Return (X, Y) of the center of cell containing provided text 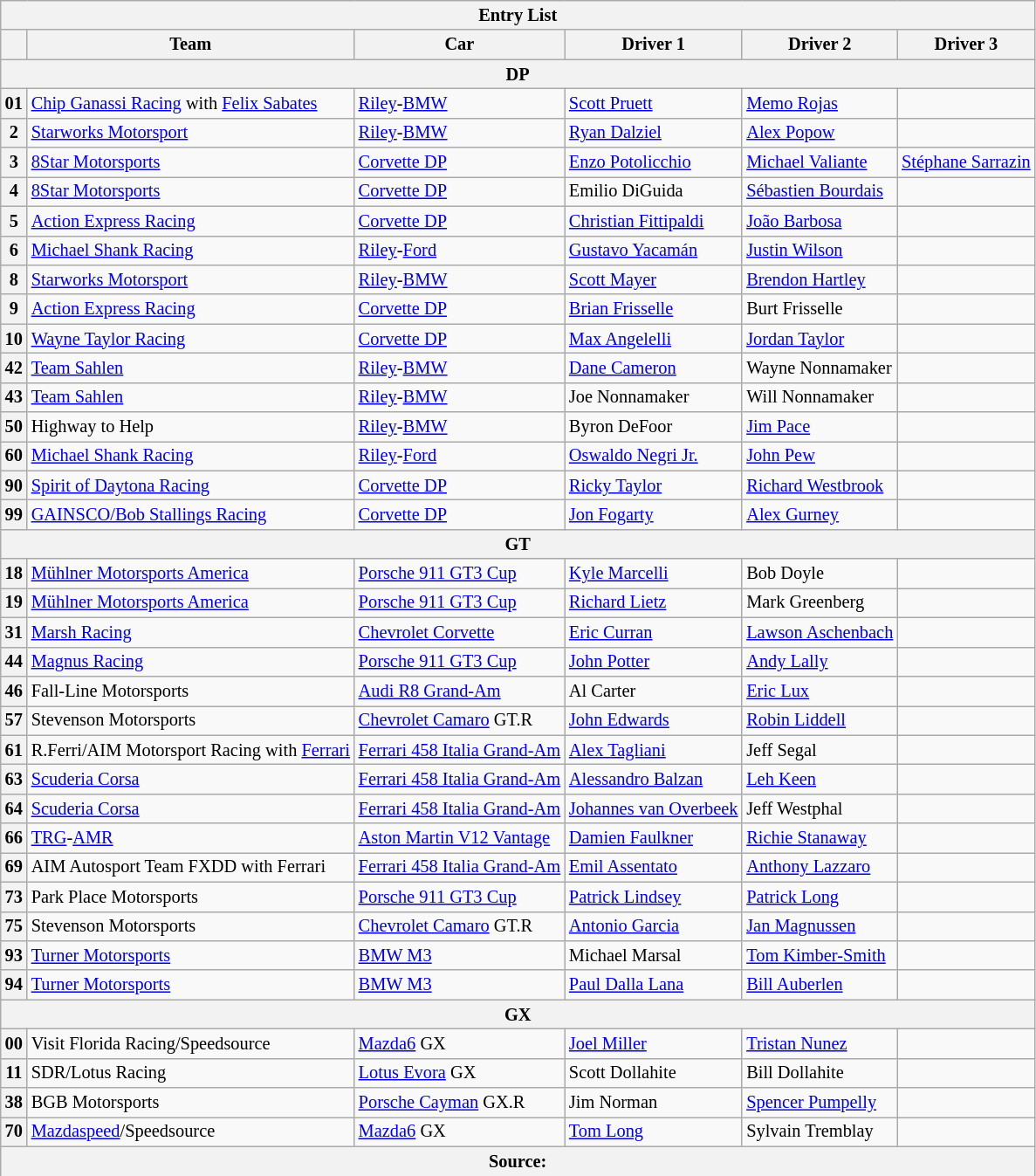
GAINSCO/Bob Stallings Racing (190, 514)
Ryan Dalziel (653, 133)
Scott Pruett (653, 103)
John Pew (820, 456)
Tristan Nunez (820, 1043)
John Potter (653, 662)
DP (518, 74)
Bill Auberlen (820, 985)
Johannes van Overbeek (653, 808)
Burt Frisselle (820, 309)
94 (14, 985)
Jeff Westphal (820, 808)
Chip Ganassi Racing with Felix Sabates (190, 103)
R.Ferri/AIM Motorsport Racing with Ferrari (190, 750)
Lawson Aschenbach (820, 632)
Mark Greenberg (820, 602)
90 (14, 485)
Christian Fittipaldi (653, 221)
Wayne Nonnamaker (820, 368)
5 (14, 221)
Jim Pace (820, 427)
01 (14, 103)
44 (14, 662)
Tom Long (653, 1131)
Jim Norman (653, 1103)
Porsche Cayman GX.R (459, 1103)
73 (14, 897)
42 (14, 368)
3 (14, 162)
Entry List (518, 15)
Andy Lally (820, 662)
Max Angelelli (653, 339)
Dane Cameron (653, 368)
Alex Gurney (820, 514)
Eric Curran (653, 632)
Spencer Pumpelly (820, 1103)
Car (459, 45)
Anthony Lazzaro (820, 867)
Jeff Segal (820, 750)
GX (518, 1014)
11 (14, 1073)
Richard Westbrook (820, 485)
70 (14, 1131)
31 (14, 632)
Alex Popow (820, 133)
Richard Lietz (653, 602)
Leh Keen (820, 779)
Source: (518, 1161)
Driver 1 (653, 45)
Emilio DiGuida (653, 191)
Lotus Evora GX (459, 1073)
60 (14, 456)
TRG-AMR (190, 838)
00 (14, 1043)
Gustavo Yacamán (653, 251)
Damien Faulkner (653, 838)
Joel Miller (653, 1043)
Enzo Potolicchio (653, 162)
75 (14, 926)
Park Place Motorsports (190, 897)
Emil Assentato (653, 867)
Chevrolet Corvette (459, 632)
Magnus Racing (190, 662)
8 (14, 279)
10 (14, 339)
Memo Rojas (820, 103)
BGB Motorsports (190, 1103)
18 (14, 574)
Driver 2 (820, 45)
Spirit of Daytona Racing (190, 485)
Paul Dalla Lana (653, 985)
Richie Stanaway (820, 838)
Wayne Taylor Racing (190, 339)
Scott Dollahite (653, 1073)
Brendon Hartley (820, 279)
61 (14, 750)
50 (14, 427)
Fall-Line Motorsports (190, 691)
57 (14, 720)
Jan Magnussen (820, 926)
Oswaldo Negri Jr. (653, 456)
Sylvain Tremblay (820, 1131)
Tom Kimber-Smith (820, 955)
64 (14, 808)
GT (518, 544)
John Edwards (653, 720)
Highway to Help (190, 427)
Patrick Lindsey (653, 897)
63 (14, 779)
Aston Martin V12 Vantage (459, 838)
Justin Wilson (820, 251)
Al Carter (653, 691)
Ricky Taylor (653, 485)
66 (14, 838)
Eric Lux (820, 691)
19 (14, 602)
João Barbosa (820, 221)
43 (14, 397)
Byron DeFoor (653, 427)
Alex Tagliani (653, 750)
Antonio Garcia (653, 926)
Audi R8 Grand-Am (459, 691)
2 (14, 133)
9 (14, 309)
Sébastien Bourdais (820, 191)
Michael Marsal (653, 955)
Jon Fogarty (653, 514)
Visit Florida Racing/Speedsource (190, 1043)
Brian Frisselle (653, 309)
Will Nonnamaker (820, 397)
Kyle Marcelli (653, 574)
Bill Dollahite (820, 1073)
4 (14, 191)
38 (14, 1103)
Team (190, 45)
Stéphane Sarrazin (965, 162)
Robin Liddell (820, 720)
46 (14, 691)
Scott Mayer (653, 279)
Alessandro Balzan (653, 779)
Mazdaspeed/Speedsource (190, 1131)
Driver 3 (965, 45)
Marsh Racing (190, 632)
69 (14, 867)
Bob Doyle (820, 574)
99 (14, 514)
6 (14, 251)
93 (14, 955)
Jordan Taylor (820, 339)
Joe Nonnamaker (653, 397)
Patrick Long (820, 897)
Michael Valiante (820, 162)
AIM Autosport Team FXDD with Ferrari (190, 867)
SDR/Lotus Racing (190, 1073)
